Pinpoint the cell where the given text exists, returning its (X, Y) midpoint coordinate. 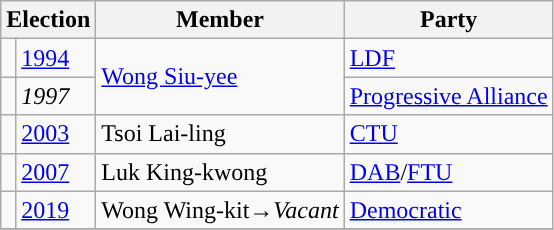
CTU (448, 134)
Wong Siu-yee (220, 77)
Wong Wing-kit→Vacant (220, 210)
1997 (56, 96)
Progressive Alliance (448, 96)
Luk King-kwong (220, 172)
Member (220, 20)
2007 (56, 172)
Tsoi Lai-ling (220, 134)
Election (48, 20)
LDF (448, 58)
Party (448, 20)
DAB/FTU (448, 172)
1994 (56, 58)
2019 (56, 210)
2003 (56, 134)
Democratic (448, 210)
